Return the [X, Y] coordinate for the center point of the cell that contains the specified text.  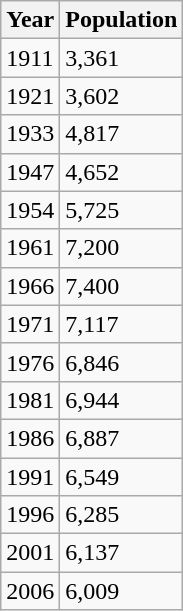
1991 [30, 477]
3,361 [122, 58]
6,137 [122, 553]
6,944 [122, 400]
7,200 [122, 248]
1986 [30, 438]
4,817 [122, 134]
1921 [30, 96]
6,285 [122, 515]
Population [122, 20]
2001 [30, 553]
1933 [30, 134]
1996 [30, 515]
1976 [30, 362]
1966 [30, 286]
6,887 [122, 438]
6,549 [122, 477]
6,009 [122, 591]
6,846 [122, 362]
1954 [30, 210]
7,117 [122, 324]
1911 [30, 58]
5,725 [122, 210]
3,602 [122, 96]
1971 [30, 324]
1981 [30, 400]
1947 [30, 172]
1961 [30, 248]
7,400 [122, 286]
4,652 [122, 172]
Year [30, 20]
2006 [30, 591]
